Detect which cell encompasses the target text, then output its (X, Y) center coordinate. 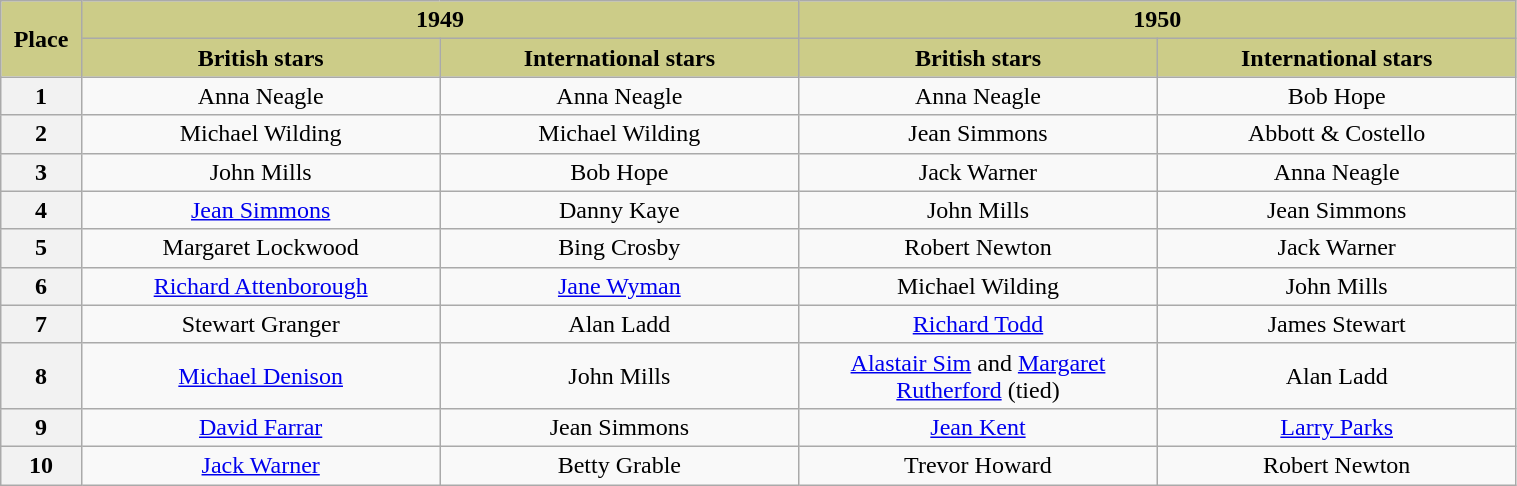
8 (42, 376)
Betty Grable (620, 465)
Michael Denison (260, 376)
Stewart Granger (260, 324)
Richard Attenborough (260, 286)
2 (42, 134)
Bing Crosby (620, 248)
4 (42, 210)
1950 (1158, 20)
Richard Todd (978, 324)
Alastair Sim and Margaret Rutherford (tied) (978, 376)
Place (42, 39)
10 (42, 465)
1949 (440, 20)
7 (42, 324)
6 (42, 286)
9 (42, 427)
Jean Kent (978, 427)
Danny Kaye (620, 210)
Margaret Lockwood (260, 248)
Abbott & Costello (1336, 134)
Jane Wyman (620, 286)
James Stewart (1336, 324)
3 (42, 172)
David Farrar (260, 427)
Larry Parks (1336, 427)
5 (42, 248)
1 (42, 96)
Trevor Howard (978, 465)
